Find where the given text appears and provide that cell's center as [X, Y] coordinate. 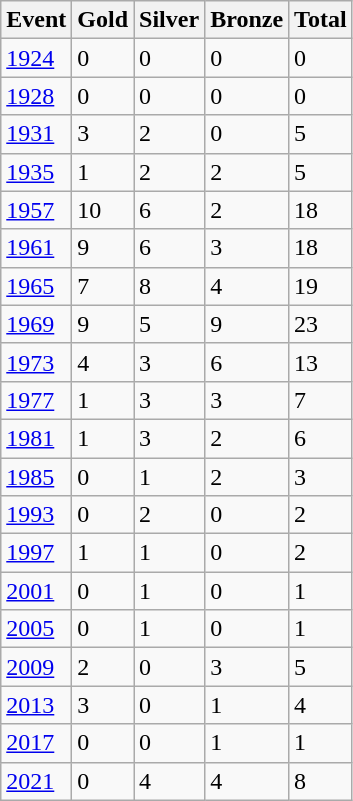
23 [321, 324]
13 [321, 362]
1935 [36, 172]
1928 [36, 96]
1973 [36, 362]
1993 [36, 515]
1981 [36, 438]
1997 [36, 553]
1977 [36, 400]
10 [103, 210]
19 [321, 286]
1969 [36, 324]
1985 [36, 477]
1931 [36, 134]
Bronze [247, 20]
1961 [36, 248]
2021 [36, 781]
1965 [36, 286]
2013 [36, 705]
1924 [36, 58]
1957 [36, 210]
2005 [36, 629]
Total [321, 20]
Event [36, 20]
2017 [36, 743]
2009 [36, 667]
Gold [103, 20]
Silver [170, 20]
2001 [36, 591]
